Search for the cell housing the specified text and yield its (x, y) center coordinate. 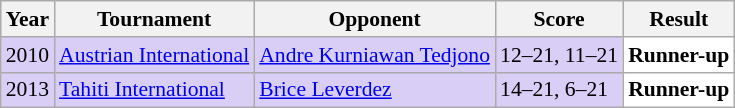
14–21, 6–21 (559, 90)
Brice Leverdez (374, 90)
Result (678, 19)
Austrian International (154, 55)
Opponent (374, 19)
2013 (28, 90)
Tahiti International (154, 90)
Score (559, 19)
12–21, 11–21 (559, 55)
2010 (28, 55)
Tournament (154, 19)
Andre Kurniawan Tedjono (374, 55)
Year (28, 19)
